Detect which cell encompasses the target text, then output its (x, y) center coordinate. 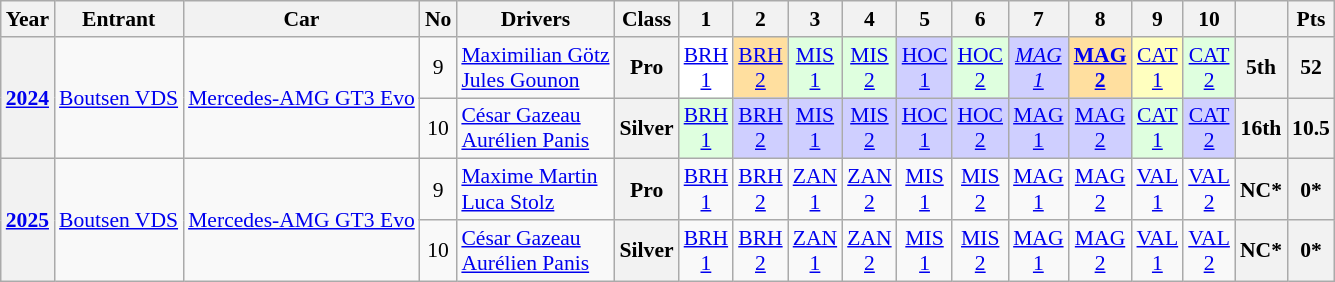
16th (1261, 128)
Drivers (535, 19)
1 (706, 19)
Maxime Martin Luca Stolz (535, 190)
Year (28, 19)
Class (647, 19)
2024 (28, 98)
3 (815, 19)
Pts (1311, 19)
No (438, 19)
2 (760, 19)
4 (869, 19)
5th (1261, 68)
6 (980, 19)
7 (1038, 19)
8 (1100, 19)
Car (302, 19)
Maximilian Götz Jules Gounon (535, 68)
52 (1311, 68)
2025 (28, 220)
Entrant (118, 19)
5 (925, 19)
10.5 (1311, 128)
